Pinpoint the cell where the given text exists, returning its [x, y] midpoint coordinate. 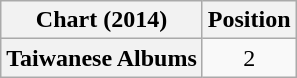
2 [249, 58]
Position [249, 20]
Chart (2014) [102, 20]
Taiwanese Albums [102, 58]
